Return the [X, Y] coordinate for the center point of the cell that contains the specified text.  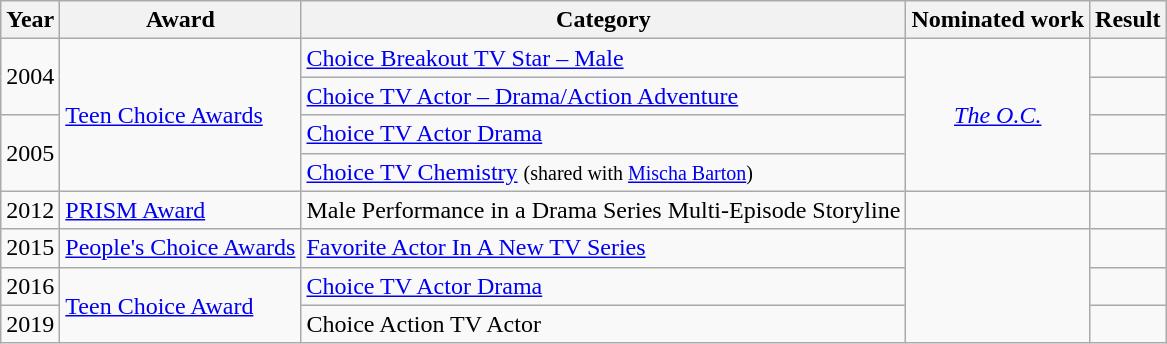
People's Choice Awards [180, 248]
Teen Choice Awards [180, 115]
Male Performance in a Drama Series Multi-Episode Storyline [604, 210]
Award [180, 20]
Favorite Actor In A New TV Series [604, 248]
2016 [30, 286]
2019 [30, 324]
Teen Choice Award [180, 305]
2005 [30, 153]
The O.C. [998, 115]
Result [1128, 20]
Choice TV Actor – Drama/Action Adventure [604, 96]
Choice Action TV Actor [604, 324]
Choice Breakout TV Star – Male [604, 58]
2015 [30, 248]
2004 [30, 77]
Nominated work [998, 20]
2012 [30, 210]
Year [30, 20]
Category [604, 20]
PRISM Award [180, 210]
Choice TV Chemistry (shared with Mischa Barton) [604, 172]
